Search for the cell housing the specified text and yield its [x, y] center coordinate. 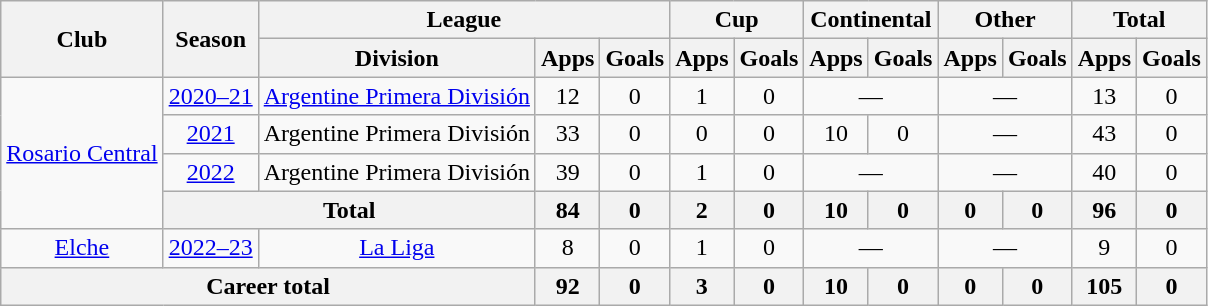
33 [567, 134]
2022–23 [210, 248]
39 [567, 172]
3 [702, 286]
League [464, 20]
Division [396, 58]
43 [1104, 134]
96 [1104, 210]
84 [567, 210]
2020–21 [210, 96]
9 [1104, 248]
105 [1104, 286]
Continental [871, 20]
Cup [737, 20]
2021 [210, 134]
2022 [210, 172]
Season [210, 39]
Rosario Central [82, 153]
2 [702, 210]
Elche [82, 248]
13 [1104, 96]
La Liga [396, 248]
40 [1104, 172]
8 [567, 248]
12 [567, 96]
Other [1005, 20]
92 [567, 286]
Club [82, 39]
Career total [268, 286]
